Provide the [X, Y] coordinate of the cell's center where the given text is located.  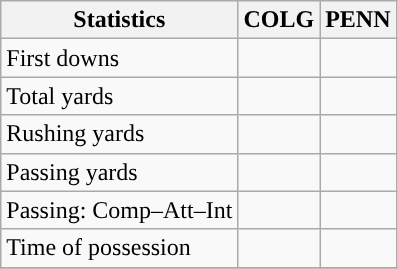
Time of possession [120, 248]
Total yards [120, 96]
Statistics [120, 20]
Rushing yards [120, 134]
COLG [279, 20]
Passing: Comp–Att–Int [120, 210]
PENN [358, 20]
Passing yards [120, 172]
First downs [120, 58]
